Provide the (X, Y) coordinate of the cell's center where the given text is located.  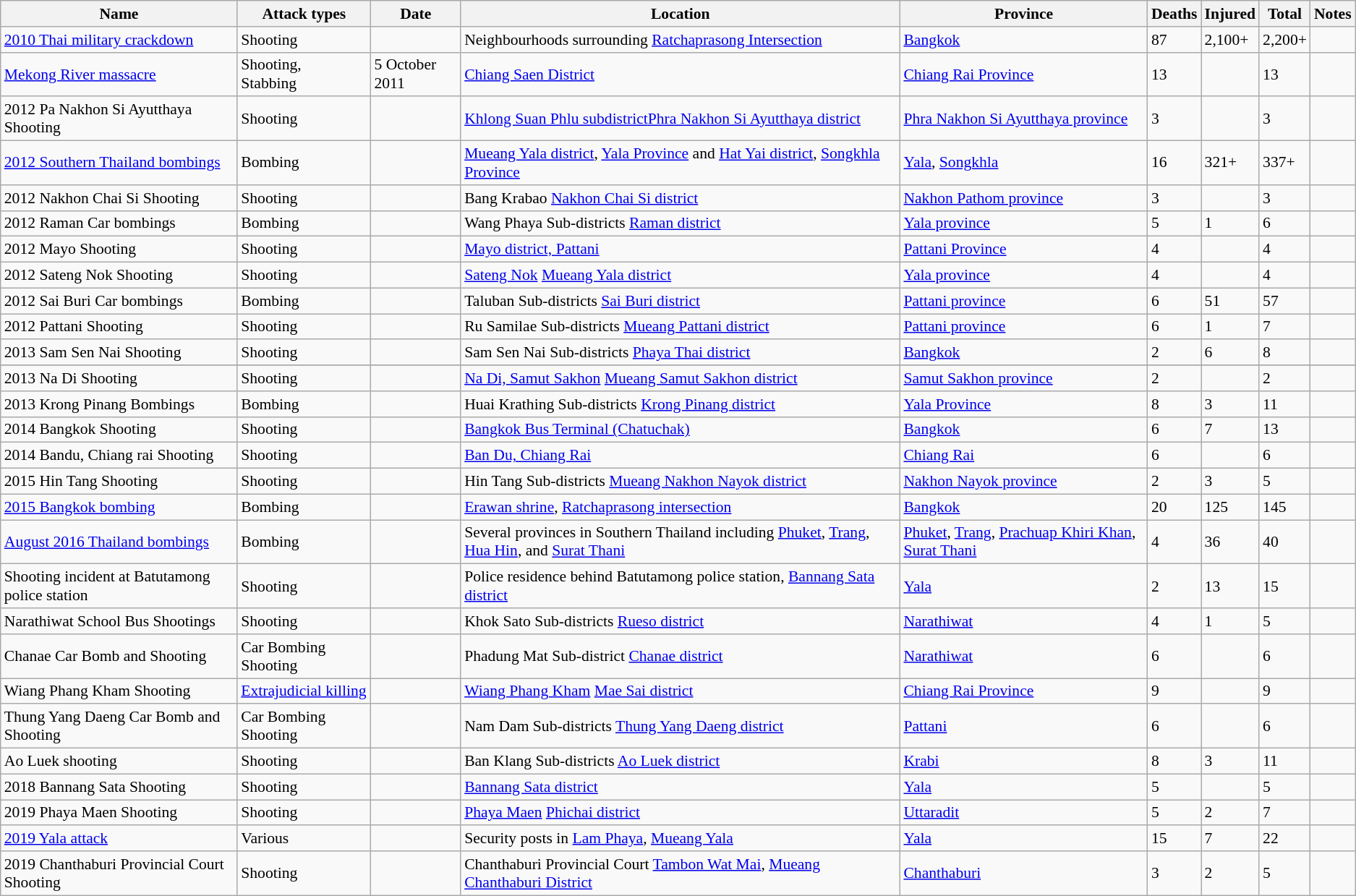
2014 Bandu, Chiang rai Shooting (119, 456)
Chiang Rai (1023, 456)
2015 Hin Tang Shooting (119, 482)
337+ (1284, 163)
2012 Raman Car bombings (119, 223)
2012 Sateng Nok Shooting (119, 276)
Chiang Saen District (680, 74)
Ru Samilae Sub-districts Mueang Pattani district (680, 327)
2012 Pa Nakhon Si Ayutthaya Shooting (119, 119)
Uttaradit (1023, 813)
Taluban Sub-districts Sai Buri district (680, 301)
87 (1174, 40)
2012 Mayo Shooting (119, 249)
Chanthaburi Provincial Court Tambon Wat Mai, Mueang Chanthaburi District (680, 874)
125 (1231, 507)
Pattani (1023, 726)
Yala, Songkhla (1023, 163)
August 2016 Thailand bombings (119, 542)
Narathiwat School Bus Shootings (119, 621)
Huai Krathing Sub-districts Krong Pinang district (680, 404)
Mekong River massacre (119, 74)
5 October 2011 (415, 74)
Deaths (1174, 14)
Ban Du, Chiang Rai (680, 456)
Chanae Car Bomb and Shooting (119, 657)
2013 Krong Pinang Bombings (119, 404)
Injured (1231, 14)
2012 Southern Thailand bombings (119, 163)
Phuket, Trang, Prachuap Khiri Khan, Surat Thani (1023, 542)
Date (415, 14)
Hin Tang Sub-districts Mueang Nakhon Nayok district (680, 482)
Name (119, 14)
20 (1174, 507)
Phadung Mat Sub-district Chanae district (680, 657)
2015 Bangkok bombing (119, 507)
51 (1231, 301)
Extrajudicial killing (304, 691)
Nakhon Pathom province (1023, 198)
2019 Phaya Maen Shooting (119, 813)
2018 Bannang Sata Shooting (119, 787)
Various (304, 839)
Mueang Yala district, Yala Province and Hat Yai district, Songkhla Province (680, 163)
Several provinces in Southern Thailand including Phuket, Trang, Hua Hin, and Surat Thani (680, 542)
16 (1174, 163)
Province (1023, 14)
2,100+ (1231, 40)
Police residence behind Batutamong police station, Bannang Sata district (680, 586)
Bannang Sata district (680, 787)
2013 Sam Sen Nai Shooting (119, 353)
Security posts in Lam Phaya, Mueang Yala (680, 839)
2019 Yala attack (119, 839)
Wang Phaya Sub-districts Raman district (680, 223)
2019 Chanthaburi Provincial Court Shooting (119, 874)
2014 Bangkok Shooting (119, 430)
Shooting incident at Batutamong police station (119, 586)
Khlong Suan Phlu subdistrictPhra Nakhon Si Ayutthaya district (680, 119)
2012 Nakhon Chai Si Shooting (119, 198)
Wiang Phang Kham Mae Sai district (680, 691)
Phra Nakhon Si Ayutthaya province (1023, 119)
22 (1284, 839)
Attack types (304, 14)
Mayo district, Pattani (680, 249)
Shooting,Stabbing (304, 74)
Nakhon Nayok province (1023, 482)
Chanthaburi (1023, 874)
Pattani Province (1023, 249)
2012 Pattani Shooting (119, 327)
Total (1284, 14)
145 (1284, 507)
Samut Sakhon province (1023, 378)
2013 Na Di Shooting (119, 378)
Ao Luek shooting (119, 761)
Sam Sen Nai Sub-districts Phaya Thai district (680, 353)
2,200+ (1284, 40)
Phaya Maen Phichai district (680, 813)
40 (1284, 542)
Na Di, Samut Sakhon Mueang Samut Sakhon district (680, 378)
Wiang Phang Kham Shooting (119, 691)
Notes (1333, 14)
321+ (1231, 163)
Sateng Nok Mueang Yala district (680, 276)
Location (680, 14)
57 (1284, 301)
Khok Sato Sub-districts Rueso district (680, 621)
Nam Dam Sub-districts Thung Yang Daeng district (680, 726)
2010 Thai military crackdown (119, 40)
Neighbourhoods surrounding Ratchaprasong Intersection (680, 40)
Ban Klang Sub-districts Ao Luek district (680, 761)
36 (1231, 542)
Erawan shrine, Ratchaprasong intersection (680, 507)
Yala Province (1023, 404)
Bangkok Bus Terminal (Chatuchak) (680, 430)
Thung Yang Daeng Car Bomb and Shooting (119, 726)
Bang Krabao Nakhon Chai Si district (680, 198)
Krabi (1023, 761)
2012 Sai Buri Car bombings (119, 301)
